From the cell containing the given text, extract its center point as [X, Y] coordinate. 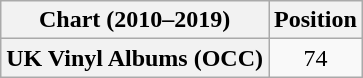
Position [316, 20]
Chart (2010–2019) [135, 20]
74 [316, 58]
UK Vinyl Albums (OCC) [135, 58]
